Return (x, y) of the center of cell containing provided text 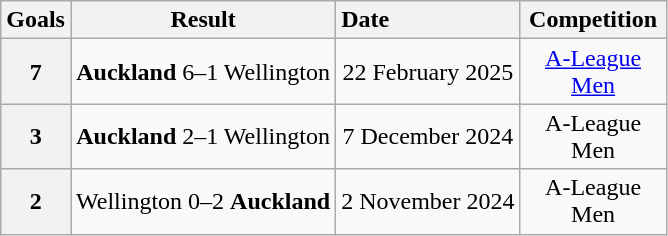
7 December 2024 (428, 136)
22 February 2025 (428, 72)
2 November 2024 (428, 202)
2 (36, 202)
7 (36, 72)
Wellington 0–2 Auckland (202, 202)
Competition (593, 20)
Auckland 6–1 Wellington (202, 72)
Goals (36, 20)
Date (428, 20)
Result (202, 20)
3 (36, 136)
Auckland 2–1 Wellington (202, 136)
